Provide the [x, y] coordinate of the cell's center where the given text is located.  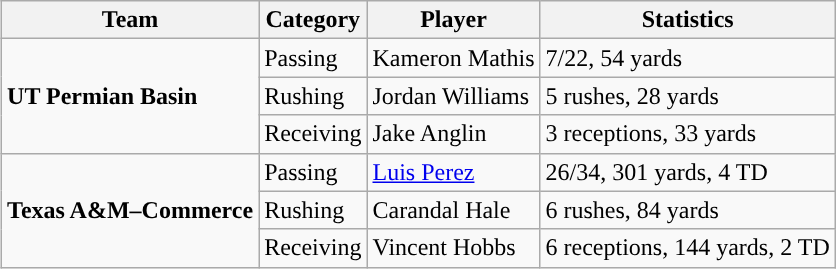
Jake Anglin [454, 134]
26/34, 301 yards, 4 TD [688, 172]
Texas A&M–Commerce [130, 210]
Statistics [688, 20]
Category [313, 20]
Kameron Mathis [454, 58]
Jordan Williams [454, 96]
Carandal Hale [454, 210]
UT Permian Basin [130, 96]
5 rushes, 28 yards [688, 96]
Team [130, 20]
6 receptions, 144 yards, 2 TD [688, 248]
7/22, 54 yards [688, 58]
Player [454, 20]
6 rushes, 84 yards [688, 210]
Vincent Hobbs [454, 248]
Luis Perez [454, 172]
3 receptions, 33 yards [688, 134]
